Find where the given text appears and provide that cell's center as [x, y] coordinate. 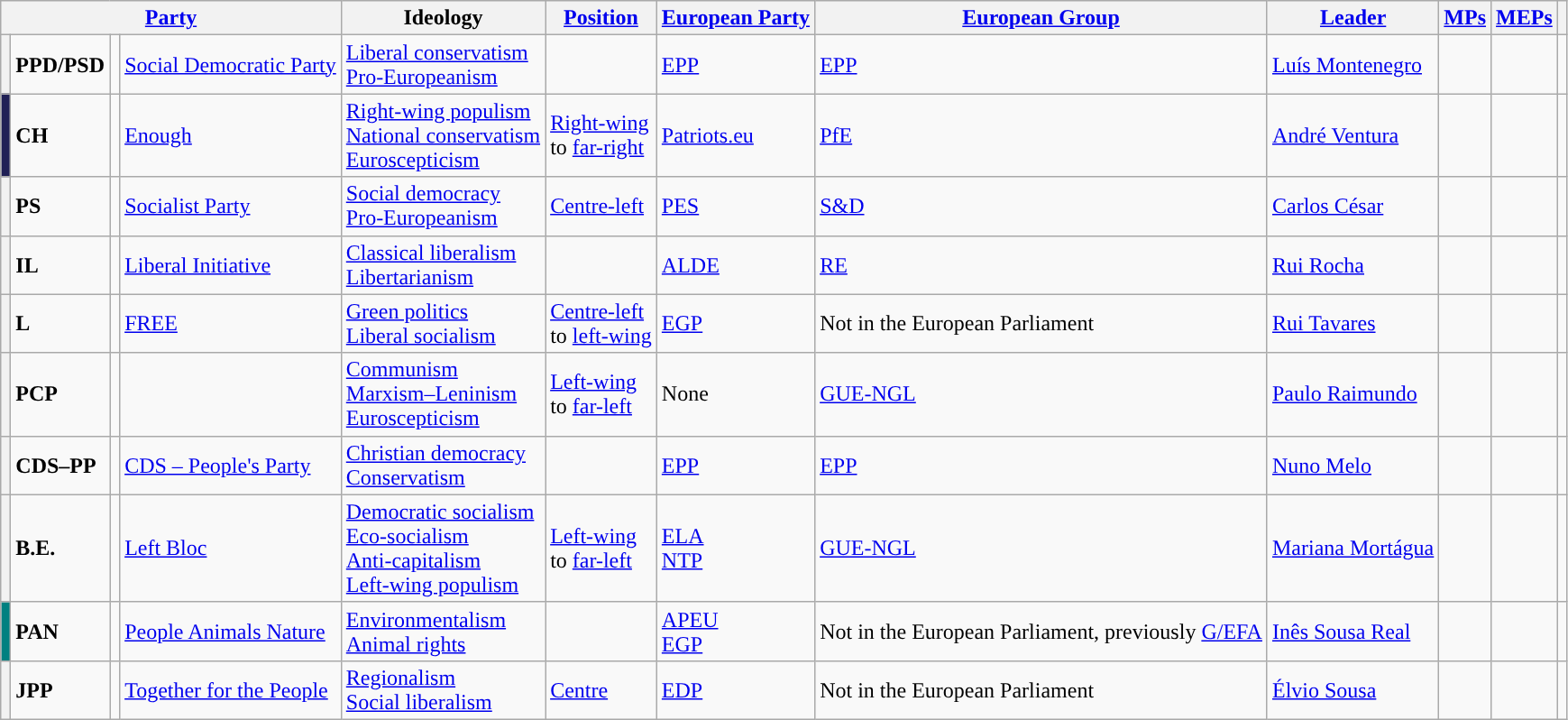
CDS – People's Party [231, 466]
Rui Tavares [1353, 323]
Patriots.eu [736, 135]
Paulo Raimundo [1353, 394]
RegionalismSocial liberalism [443, 689]
CH [60, 135]
Liberal conservatismPro-Europeanism [443, 65]
European Group [1041, 18]
Position [601, 18]
Democratic socialismEco-socialismAnti-capitalismLeft-wing populism [443, 549]
MPs [1465, 18]
Inês Sousa Real [1353, 632]
EDP [736, 689]
EGP [736, 323]
PCP [60, 394]
JPP [60, 689]
L [60, 323]
PPD/PSD [60, 65]
EnvironmentalismAnimal rights [443, 632]
Social Democratic Party [231, 65]
PAN [60, 632]
PES [736, 206]
Together for the People [231, 689]
B.E. [60, 549]
Party [171, 18]
Centre-leftto left-wing [601, 323]
Not in the European Parliament, previously G/EFA [1041, 632]
European Party [736, 18]
Right-wing populismNational conservatismEuroscepticism [443, 135]
CDS–PP [60, 466]
Leader [1353, 18]
Ideology [443, 18]
FREE [231, 323]
ALDE [736, 265]
RE [1041, 265]
People Animals Nature [231, 632]
Liberal Initiative [231, 265]
Right-wingto far-right [601, 135]
Nuno Melo [1353, 466]
Social democracyPro-Europeanism [443, 206]
IL [60, 265]
ELANTP [736, 549]
Socialist Party [231, 206]
Left Bloc [231, 549]
Luís Montenegro [1353, 65]
APEUEGP [736, 632]
Rui Rocha [1353, 265]
Carlos César [1353, 206]
CommunismMarxism–LeninismEuroscepticism [443, 394]
Classical liberalismLibertarianism [443, 265]
André Ventura [1353, 135]
None [736, 394]
Enough [231, 135]
PS [60, 206]
Christian democracyConservatism [443, 466]
Mariana Mortágua [1353, 549]
MEPs [1525, 18]
S&D [1041, 206]
Élvio Sousa [1353, 689]
Green politicsLiberal socialism [443, 323]
Centre [601, 689]
PfE [1041, 135]
Centre-left [601, 206]
